Return [X, Y] of the center of cell containing provided text 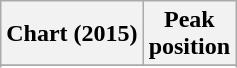
Chart (2015) [72, 34]
Peak position [189, 34]
